Capture the cell that displays the provided text and extract its [x, y] central coordinate. 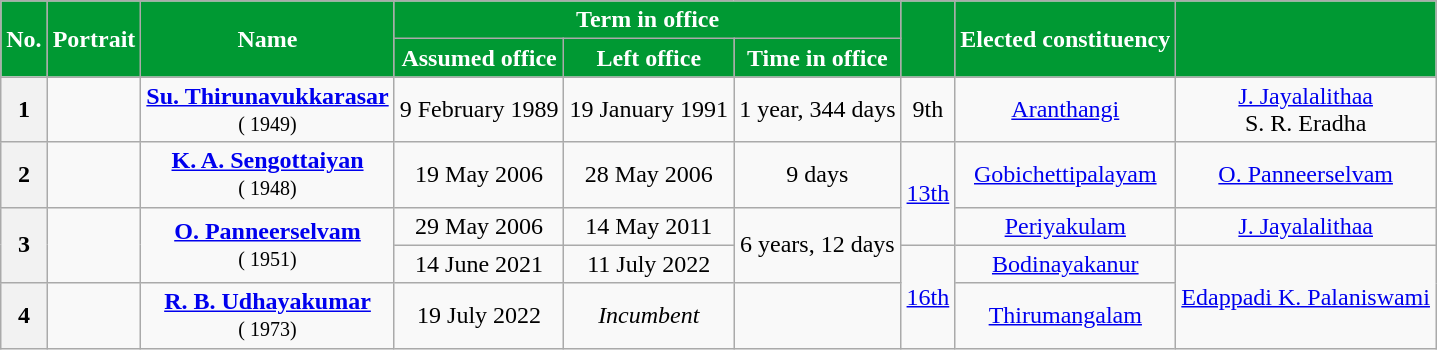
14 May 2011 [649, 226]
R. B. Udhayakumar( 1973) [268, 316]
9th [928, 110]
13th [928, 194]
J. JayalalithaaS. R. Eradha [1306, 110]
28 May 2006 [649, 174]
Term in office [648, 20]
1 year, 344 days [818, 110]
Periyakulam [1066, 226]
11 July 2022 [649, 264]
Assumed office [479, 58]
Name [268, 39]
Left office [649, 58]
Thirumangalam [1066, 316]
1 [24, 110]
K. A. Sengottaiyan( 1948) [268, 174]
14 June 2021 [479, 264]
Incumbent [649, 316]
Edappadi K. Palaniswami [1306, 296]
3 [24, 245]
Aranthangi [1066, 110]
O. Panneerselvam( 1951) [268, 245]
19 May 2006 [479, 174]
Portrait [94, 39]
Gobichettipalayam [1066, 174]
2 [24, 174]
19 January 1991 [649, 110]
16th [928, 296]
29 May 2006 [479, 226]
Time in office [818, 58]
9 February 1989 [479, 110]
Bodinayakanur [1066, 264]
Elected constituency [1066, 39]
Su. Thirunavukkarasar( 1949) [268, 110]
9 days [818, 174]
6 years, 12 days [818, 245]
O. Panneerselvam [1306, 174]
19 July 2022 [479, 316]
J. Jayalalithaa [1306, 226]
No. [24, 39]
4 [24, 316]
